Provide the [x, y] coordinate of the cell's center where the given text is located.  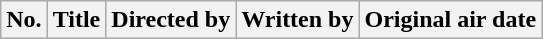
Title [76, 20]
Original air date [450, 20]
No. [24, 20]
Written by [298, 20]
Directed by [171, 20]
